Pinpoint the cell where the given text exists, returning its [x, y] midpoint coordinate. 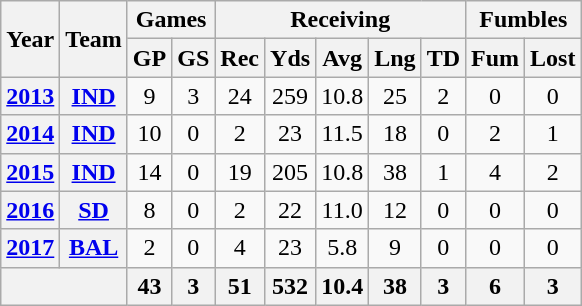
2016 [30, 210]
GP [149, 58]
Rec [240, 58]
Yds [290, 58]
12 [395, 210]
11.0 [342, 210]
25 [395, 96]
SD [94, 210]
532 [290, 286]
10 [149, 134]
GS [194, 58]
2015 [30, 172]
2014 [30, 134]
2013 [30, 96]
BAL [94, 248]
Receiving [340, 20]
2017 [30, 248]
43 [149, 286]
10.4 [342, 286]
Fum [496, 58]
22 [290, 210]
Fumbles [524, 20]
Lost [553, 58]
Year [30, 39]
TD [443, 58]
Lng [395, 58]
8 [149, 210]
6 [496, 286]
18 [395, 134]
51 [240, 286]
19 [240, 172]
259 [290, 96]
Games [170, 20]
205 [290, 172]
24 [240, 96]
11.5 [342, 134]
14 [149, 172]
Team [94, 39]
5.8 [342, 248]
Avg [342, 58]
